Capture the cell that displays the provided text and extract its [X, Y] central coordinate. 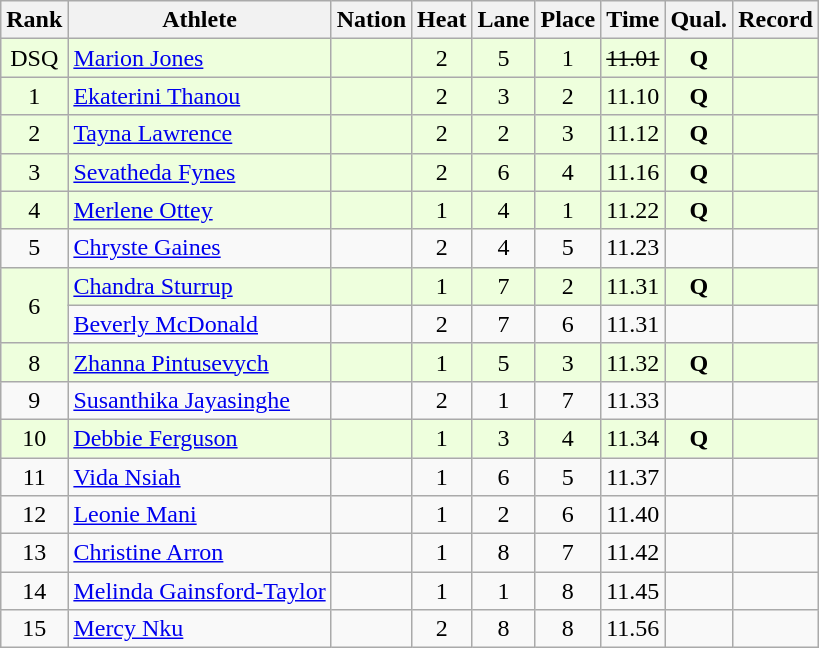
12 [34, 515]
11.32 [633, 362]
Rank [34, 20]
11.40 [633, 515]
Zhanna Pintusevych [200, 362]
Chryste Gaines [200, 248]
Place [568, 20]
11.34 [633, 438]
11.12 [633, 134]
11.56 [633, 629]
Heat [442, 20]
11.42 [633, 553]
Sevatheda Fynes [200, 172]
Athlete [200, 20]
Record [776, 20]
DSQ [34, 58]
11.23 [633, 248]
Time [633, 20]
Lane [504, 20]
Vida Nsiah [200, 477]
14 [34, 591]
Merlene Ottey [200, 210]
Beverly McDonald [200, 324]
9 [34, 400]
11.45 [633, 591]
11.22 [633, 210]
Ekaterini Thanou [200, 96]
Chandra Sturrup [200, 286]
Melinda Gainsford-Taylor [200, 591]
13 [34, 553]
Tayna Lawrence [200, 134]
11.33 [633, 400]
Mercy Nku [200, 629]
11.16 [633, 172]
11.01 [633, 58]
11 [34, 477]
15 [34, 629]
10 [34, 438]
Susanthika Jayasinghe [200, 400]
Nation [371, 20]
Debbie Ferguson [200, 438]
Leonie Mani [200, 515]
Christine Arron [200, 553]
Qual. [699, 20]
11.10 [633, 96]
Marion Jones [200, 58]
11.37 [633, 477]
